From the cell containing the given text, extract its center point as [X, Y] coordinate. 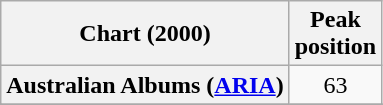
Chart (2000) [145, 34]
Australian Albums (ARIA) [145, 85]
63 [335, 85]
Peakposition [335, 34]
